From the cell containing the given text, extract its center point as (x, y) coordinate. 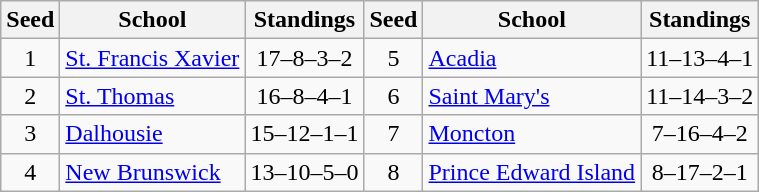
Acadia (532, 58)
New Brunswick (152, 172)
St. Thomas (152, 96)
11–13–4–1 (700, 58)
13–10–5–0 (304, 172)
15–12–1–1 (304, 134)
Dalhousie (152, 134)
16–8–4–1 (304, 96)
5 (394, 58)
4 (30, 172)
St. Francis Xavier (152, 58)
3 (30, 134)
Prince Edward Island (532, 172)
7 (394, 134)
1 (30, 58)
8 (394, 172)
17–8–3–2 (304, 58)
7–16–4–2 (700, 134)
11–14–3–2 (700, 96)
Saint Mary's (532, 96)
6 (394, 96)
Moncton (532, 134)
8–17–2–1 (700, 172)
2 (30, 96)
